Search for the cell housing the specified text and yield its [x, y] center coordinate. 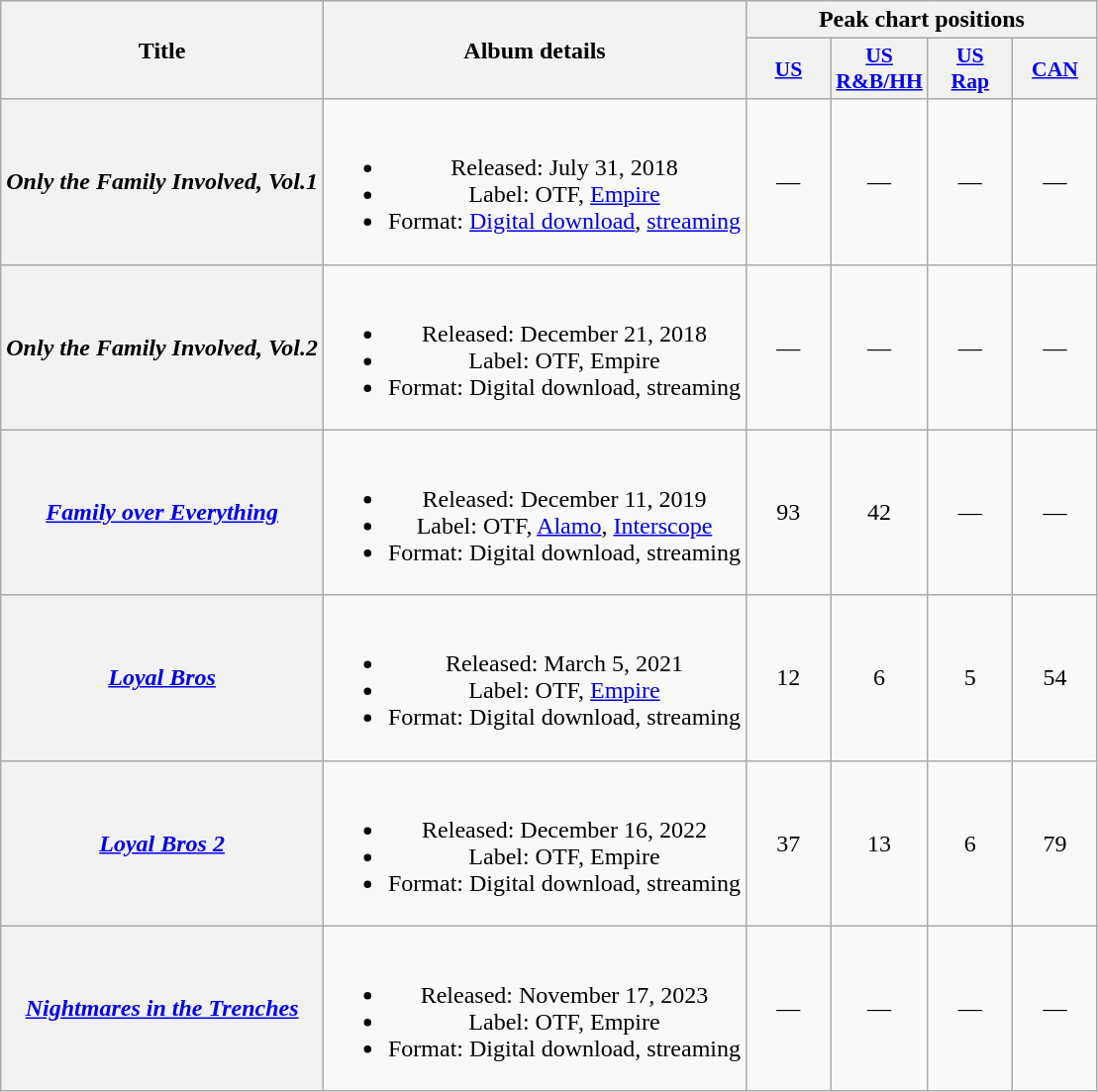
54 [1055, 677]
13 [879, 844]
79 [1055, 844]
USR&B/HH [879, 69]
US [789, 69]
Released: December 11, 2019Label: OTF, Alamo, InterscopeFormat: Digital download, streaming [535, 513]
42 [879, 513]
Nightmares in the Trenches [162, 1008]
Loyal Bros [162, 677]
5 [970, 677]
37 [789, 844]
Released: July 31, 2018Label: OTF, EmpireFormat: Digital download, streaming [535, 182]
Released: December 16, 2022Label: OTF, EmpireFormat: Digital download, streaming [535, 844]
Loyal Bros 2 [162, 844]
Title [162, 50]
Only the Family Involved, Vol.2 [162, 347]
CAN [1055, 69]
USRap [970, 69]
Only the Family Involved, Vol.1 [162, 182]
Released: March 5, 2021Label: OTF, EmpireFormat: Digital download, streaming [535, 677]
Released: November 17, 2023Label: OTF, EmpireFormat: Digital download, streaming [535, 1008]
12 [789, 677]
Album details [535, 50]
Family over Everything [162, 513]
93 [789, 513]
Peak chart positions [923, 20]
Released: December 21, 2018Label: OTF, EmpireFormat: Digital download, streaming [535, 347]
